Return the [x, y] coordinate for the center point of the cell that contains the specified text.  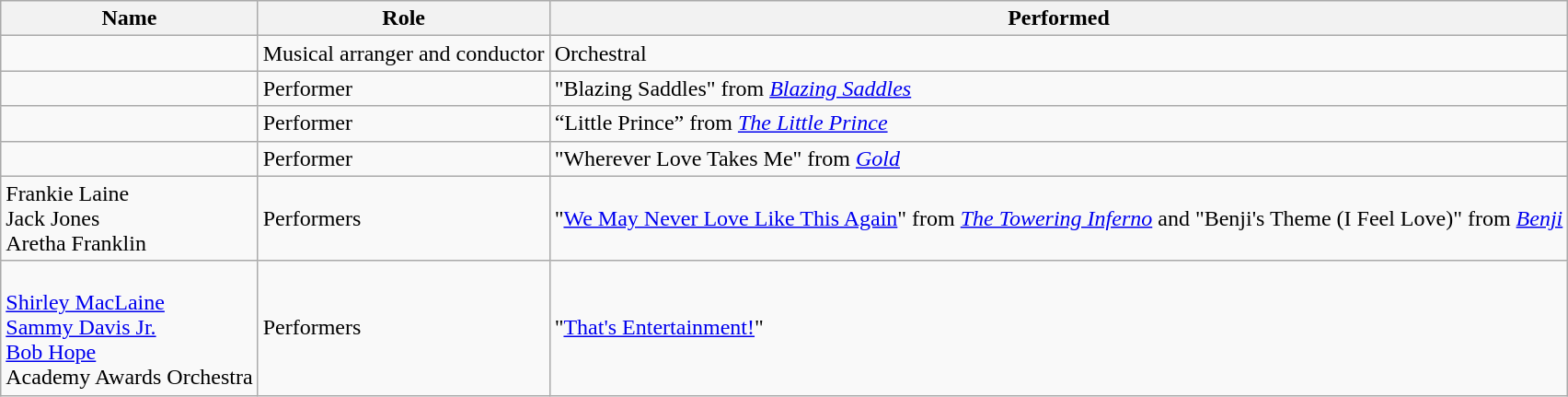
"Wherever Love Takes Me" from Gold [1058, 158]
Frankie LaineJack JonesAretha Franklin [129, 218]
Name [129, 18]
Role [403, 18]
Musical arranger and conductor [403, 53]
"We May Never Love Like This Again" from The Towering Inferno and "Benji's Theme (I Feel Love)" from Benji [1058, 218]
Shirley MacLaineSammy Davis Jr.Bob HopeAcademy Awards Orchestra [129, 328]
"That's Entertainment!" [1058, 328]
"Blazing Saddles" from Blazing Saddles [1058, 88]
“Little Prince” from The Little Prince [1058, 123]
Orchestral [1058, 53]
Performed [1058, 18]
